Detect which cell encompasses the target text, then output its (x, y) center coordinate. 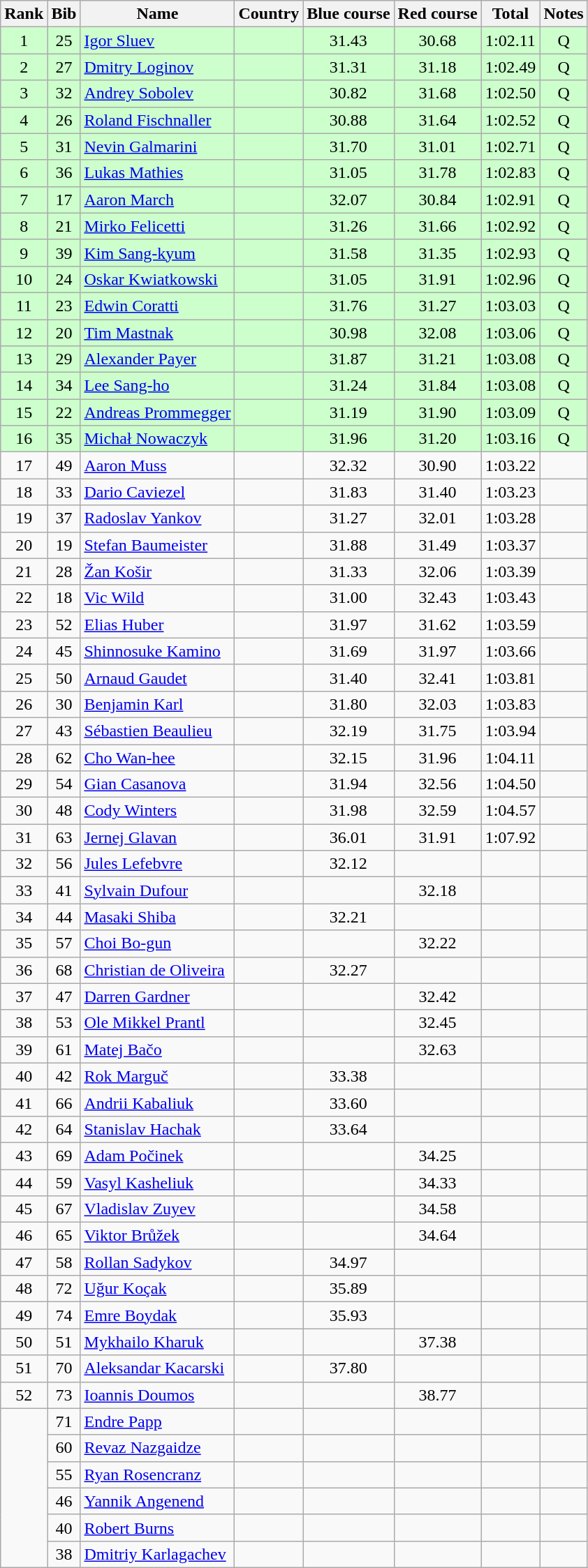
31.68 (437, 94)
Blue course (348, 14)
34.97 (348, 1262)
Endre Papp (158, 1421)
1:04.50 (510, 784)
13 (24, 359)
Yannik Angenend (158, 1501)
5 (24, 147)
34.58 (437, 1209)
Elias Huber (158, 625)
31.01 (437, 147)
10 (24, 279)
31.00 (348, 598)
Tim Mastnak (158, 333)
32.12 (348, 864)
31.64 (437, 120)
Bib (64, 14)
12 (24, 333)
31.43 (348, 40)
1:03.22 (510, 465)
1:03.43 (510, 598)
31.26 (348, 226)
Alexander Payer (158, 359)
1:02.52 (510, 120)
31.20 (437, 439)
31.18 (437, 67)
65 (64, 1236)
Vasyl Kasheliuk (158, 1183)
Cho Wan-hee (158, 757)
56 (64, 864)
31.31 (348, 67)
30.84 (437, 200)
Christian de Oliveira (158, 970)
1 (24, 40)
1:03.39 (510, 572)
Jules Lefebvre (158, 864)
30.82 (348, 94)
Cody Winters (158, 811)
14 (24, 386)
4 (24, 120)
Jernej Glavan (158, 837)
Stanislav Hachak (158, 1129)
1:07.92 (510, 837)
1:03.81 (510, 678)
31.24 (348, 386)
1:03.94 (510, 731)
34.25 (437, 1156)
Ryan Rosencranz (158, 1474)
Andreas Prommegger (158, 412)
1:04.11 (510, 757)
37.80 (348, 1368)
16 (24, 439)
31.98 (348, 811)
Viktor Brůžek (158, 1236)
38.77 (437, 1395)
32.27 (348, 970)
Lukas Mathies (158, 173)
60 (64, 1448)
31.75 (437, 731)
Mirko Felicetti (158, 226)
1:02.83 (510, 173)
1:03.03 (510, 306)
32.21 (348, 917)
31.19 (348, 412)
1:02.92 (510, 226)
Radoslav Yankov (158, 518)
Aaron Muss (158, 465)
59 (64, 1183)
34.33 (437, 1183)
32.19 (348, 731)
31.21 (437, 359)
7 (24, 200)
Oskar Kwiatkowski (158, 279)
Adam Počinek (158, 1156)
66 (64, 1103)
1:03.59 (510, 625)
1:02.49 (510, 67)
15 (24, 412)
30.90 (437, 465)
31.49 (437, 545)
Žan Košir (158, 572)
Ole Mikkel Prantl (158, 1023)
9 (24, 253)
32.03 (437, 704)
32.43 (437, 598)
31.33 (348, 572)
1:03.06 (510, 333)
Uğur Koçak (158, 1289)
31.70 (348, 147)
Kim Sang-kyum (158, 253)
1:03.66 (510, 651)
68 (64, 970)
Stefan Baumeister (158, 545)
1:02.91 (510, 200)
Aleksandar Kacarski (158, 1368)
32.32 (348, 465)
37.38 (437, 1342)
Ioannis Doumos (158, 1395)
32.06 (437, 572)
Edwin Coratti (158, 306)
32.18 (437, 890)
1:02.50 (510, 94)
Andrii Kabaliuk (158, 1103)
1:02.71 (510, 147)
31.90 (437, 412)
31.69 (348, 651)
35.89 (348, 1289)
Andrey Sobolev (158, 94)
31.76 (348, 306)
32.15 (348, 757)
33.60 (348, 1103)
57 (64, 943)
63 (64, 837)
Sylvain Dufour (158, 890)
31.80 (348, 704)
32.07 (348, 200)
Vic Wild (158, 598)
Emre Boydak (158, 1315)
2 (24, 67)
1:02.11 (510, 40)
32.08 (437, 333)
1:02.93 (510, 253)
36.01 (348, 837)
1:03.09 (510, 412)
Benjamin Karl (158, 704)
33.64 (348, 1129)
72 (64, 1289)
Roland Fischnaller (158, 120)
Shinnosuke Kamino (158, 651)
Michał Nowaczyk (158, 439)
70 (64, 1368)
Choi Bo-gun (158, 943)
73 (64, 1395)
69 (64, 1156)
Country (269, 14)
1:04.57 (510, 811)
31.58 (348, 253)
32.56 (437, 784)
53 (64, 1023)
31.83 (348, 492)
Nevin Galmarini (158, 147)
Lee Sang-ho (158, 386)
62 (64, 757)
Dmitriy Karlagachev (158, 1554)
Dario Caviezel (158, 492)
31.35 (437, 253)
54 (64, 784)
Gian Casanova (158, 784)
67 (64, 1209)
64 (64, 1129)
1:03.83 (510, 704)
Rank (24, 14)
34.64 (437, 1236)
1:03.23 (510, 492)
Total (510, 14)
32.63 (437, 1050)
1:02.96 (510, 279)
Mykhailo Kharuk (158, 1342)
32.42 (437, 996)
Sébastien Beaulieu (158, 731)
31.84 (437, 386)
31.62 (437, 625)
Rollan Sadykov (158, 1262)
Dmitry Loginov (158, 67)
31.88 (348, 545)
71 (64, 1421)
Matej Bačo (158, 1050)
Revaz Nazgaidze (158, 1448)
58 (64, 1262)
Notes (564, 14)
31.94 (348, 784)
31.87 (348, 359)
Name (158, 14)
Igor Sluev (158, 40)
32.59 (437, 811)
30.88 (348, 120)
74 (64, 1315)
8 (24, 226)
1:03.28 (510, 518)
Robert Burns (158, 1528)
Arnaud Gaudet (158, 678)
35.93 (348, 1315)
Rok Marguč (158, 1076)
3 (24, 94)
55 (64, 1474)
11 (24, 306)
30.68 (437, 40)
31.78 (437, 173)
30.98 (348, 333)
33.38 (348, 1076)
6 (24, 173)
1:03.16 (510, 439)
Aaron March (158, 200)
Red course (437, 14)
Masaki Shiba (158, 917)
Darren Gardner (158, 996)
32.45 (437, 1023)
Vladislav Zuyev (158, 1209)
32.22 (437, 943)
1:03.37 (510, 545)
31.66 (437, 226)
32.01 (437, 518)
61 (64, 1050)
32.41 (437, 678)
